Find where the given text appears and provide that cell's center as (x, y) coordinate. 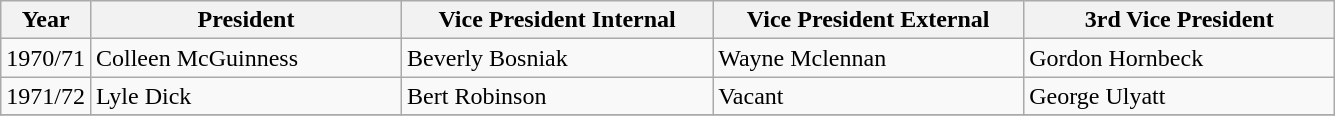
Vacant (868, 96)
3rd Vice President (1180, 20)
1971/72 (46, 96)
Vice President External (868, 20)
Wayne Mclennan (868, 58)
George Ulyatt (1180, 96)
Year (46, 20)
Bert Robinson (558, 96)
President (246, 20)
Lyle Dick (246, 96)
1970/71 (46, 58)
Beverly Bosniak (558, 58)
Vice President Internal (558, 20)
Gordon Hornbeck (1180, 58)
Colleen McGuinness (246, 58)
